From the cell containing the given text, extract its center point as [X, Y] coordinate. 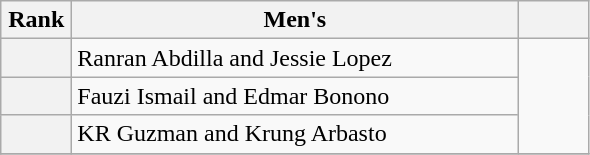
Fauzi Ismail and Edmar Bonono [295, 96]
Rank [36, 20]
Men's [295, 20]
KR Guzman and Krung Arbasto [295, 134]
Ranran Abdilla and Jessie Lopez [295, 58]
